Provide the [X, Y] coordinate of the cell's center where the given text is located.  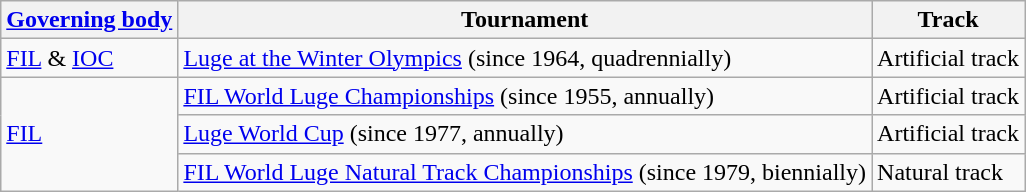
Track [948, 20]
Luge World Cup (since 1977, annually) [525, 134]
FIL [90, 134]
FIL World Luge Championships (since 1955, annually) [525, 96]
FIL World Luge Natural Track Championships (since 1979, biennially) [525, 172]
Governing body [90, 20]
Natural track [948, 172]
Tournament [525, 20]
Luge at the Winter Olympics (since 1964, quadrennially) [525, 58]
FIL & IOC [90, 58]
